Extract the (x, y) coordinate from the center of the cell holding the provided text.  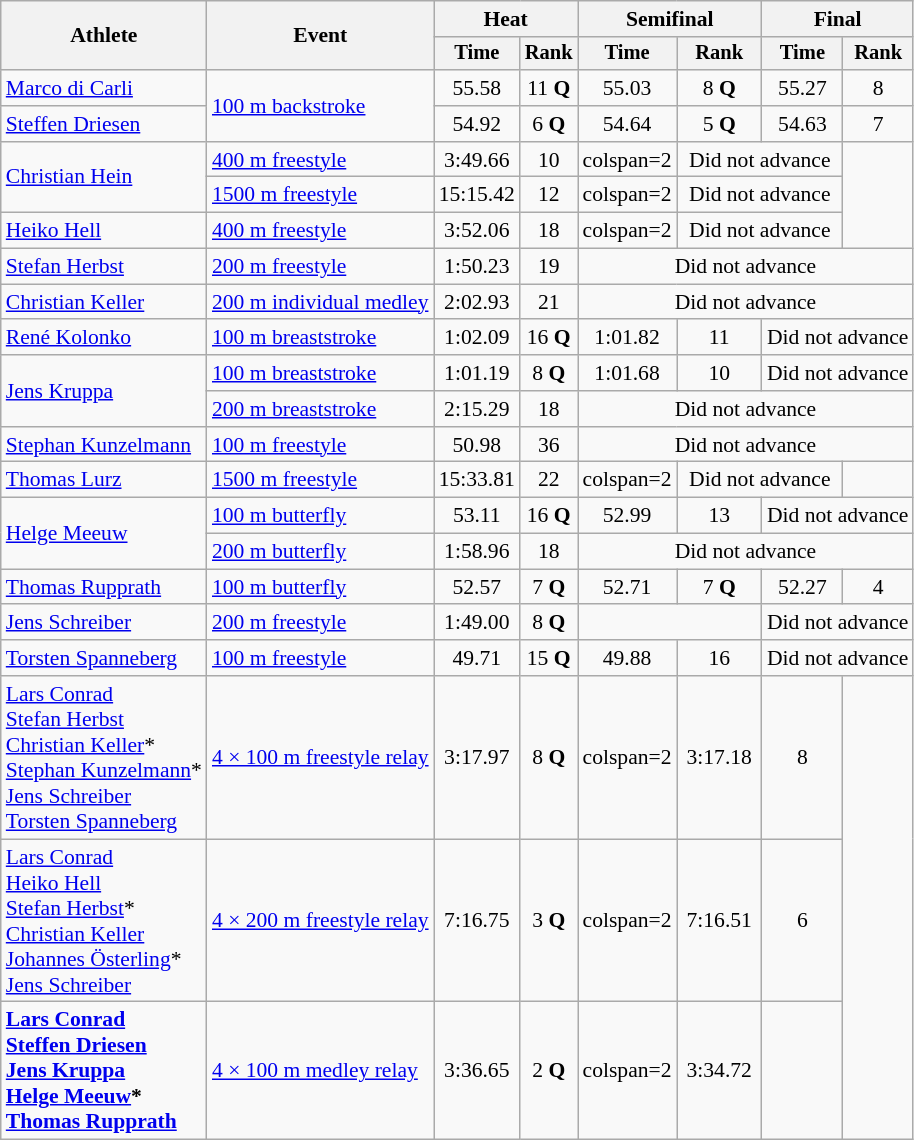
55.03 (628, 88)
1:01.68 (628, 373)
5 Q (720, 124)
1:01.19 (477, 373)
4 × 100 m freestyle relay (320, 758)
19 (549, 267)
3:34.72 (720, 1071)
15 Q (549, 658)
49.71 (477, 658)
René Kolonko (104, 338)
Jens Kruppa (104, 390)
3:17.97 (477, 758)
36 (549, 445)
200 m individual medley (320, 302)
Marco di Carli (104, 88)
1:02.09 (477, 338)
Lars ConradStefan HerbstChristian Keller*Stephan Kunzelmann*Jens SchreiberTorsten Spanneberg (104, 758)
7:16.75 (477, 920)
54.63 (802, 124)
7 (878, 124)
22 (549, 480)
Heiko Hell (104, 231)
55.27 (802, 88)
6 (802, 920)
2:15.29 (477, 409)
7:16.51 (720, 920)
49.88 (628, 658)
Christian Keller (104, 302)
Event (320, 36)
11 Q (549, 88)
3:52.06 (477, 231)
2 Q (549, 1071)
54.92 (477, 124)
1:01.82 (628, 338)
2:02.93 (477, 302)
Heat (506, 19)
52.99 (628, 516)
15:15.42 (477, 195)
11 (720, 338)
Steffen Driesen (104, 124)
1:50.23 (477, 267)
Athlete (104, 36)
4 (878, 587)
Christian Hein (104, 178)
21 (549, 302)
1:49.00 (477, 623)
52.57 (477, 587)
Helge Meeuw (104, 534)
52.71 (628, 587)
Stefan Herbst (104, 267)
4 × 200 m freestyle relay (320, 920)
Semifinal (670, 19)
12 (549, 195)
15:33.81 (477, 480)
3:36.65 (477, 1071)
55.58 (477, 88)
3:17.18 (720, 758)
100 m backstroke (320, 106)
Final (838, 19)
200 m breaststroke (320, 409)
3:49.66 (477, 160)
54.64 (628, 124)
50.98 (477, 445)
200 m butterfly (320, 552)
53.11 (477, 516)
3 Q (549, 920)
6 Q (549, 124)
Lars ConradSteffen DriesenJens KruppaHelge Meeuw*Thomas Rupprath (104, 1071)
Thomas Lurz (104, 480)
Torsten Spanneberg (104, 658)
52.27 (802, 587)
1:58.96 (477, 552)
Lars ConradHeiko HellStefan Herbst*Christian KellerJohannes Österling*Jens Schreiber (104, 920)
13 (720, 516)
Stephan Kunzelmann (104, 445)
Jens Schreiber (104, 623)
16 (720, 658)
4 × 100 m medley relay (320, 1071)
Thomas Rupprath (104, 587)
